Capture the cell that displays the provided text and extract its [x, y] central coordinate. 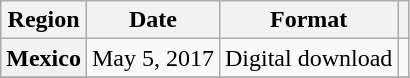
Region [44, 20]
May 5, 2017 [152, 58]
Digital download [308, 58]
Format [308, 20]
Date [152, 20]
Mexico [44, 58]
